For the text-containing cell, return its midpoint in (x, y) coordinate format. 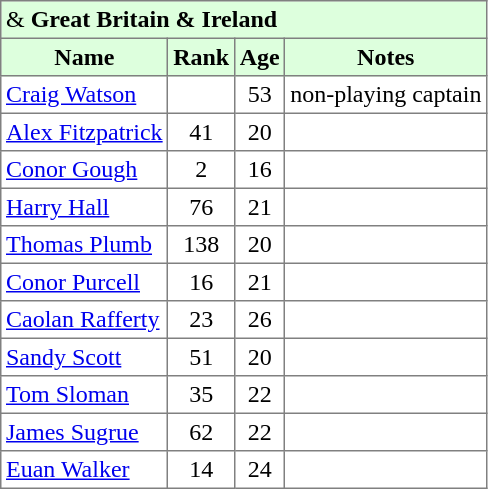
53 (259, 95)
Conor Gough (84, 170)
41 (202, 132)
Rank (202, 57)
2 (202, 170)
James Sugrue (84, 432)
non-playing captain (386, 95)
62 (202, 432)
Harry Hall (84, 207)
Craig Watson (84, 95)
26 (259, 320)
51 (202, 357)
Age (259, 57)
Euan Walker (84, 470)
Thomas Plumb (84, 245)
& Great Britain & Ireland (244, 20)
23 (202, 320)
76 (202, 207)
14 (202, 470)
Conor Purcell (84, 282)
Caolan Rafferty (84, 320)
Notes (386, 57)
35 (202, 395)
24 (259, 470)
Sandy Scott (84, 357)
Tom Sloman (84, 395)
Alex Fitzpatrick (84, 132)
138 (202, 245)
Name (84, 57)
